Detect which cell encompasses the target text, then output its (x, y) center coordinate. 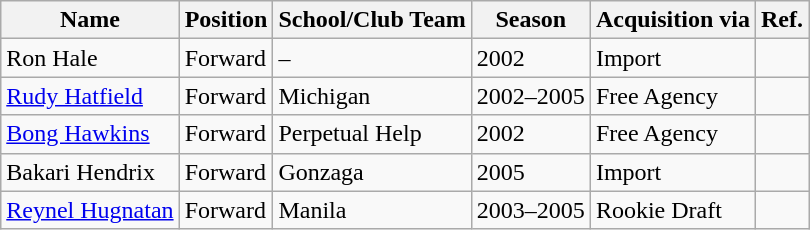
Reynel Hugnatan (90, 210)
School/Club Team (372, 20)
Ref. (782, 20)
Rudy Hatfield (90, 96)
Manila (372, 210)
Name (90, 20)
Acquisition via (672, 20)
Bong Hawkins (90, 134)
Rookie Draft (672, 210)
2002–2005 (530, 96)
Position (226, 20)
Perpetual Help (372, 134)
Season (530, 20)
Gonzaga (372, 172)
– (372, 58)
Ron Hale (90, 58)
Bakari Hendrix (90, 172)
Michigan (372, 96)
2005 (530, 172)
2003–2005 (530, 210)
